For the text-containing cell, return its midpoint in [x, y] coordinate format. 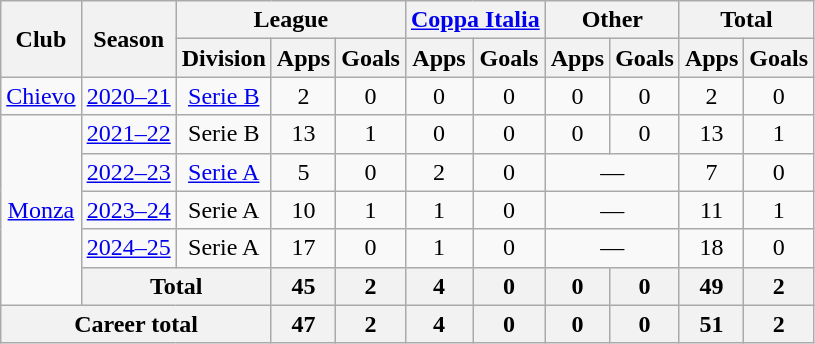
10 [303, 210]
2021–22 [128, 134]
2020–21 [128, 96]
Division [224, 58]
17 [303, 248]
Club [41, 39]
2022–23 [128, 172]
18 [711, 248]
Career total [136, 324]
7 [711, 172]
Monza [41, 210]
5 [303, 172]
2023–24 [128, 210]
45 [303, 286]
League [290, 20]
11 [711, 210]
51 [711, 324]
Chievo [41, 96]
47 [303, 324]
Coppa Italia [475, 20]
Other [612, 20]
Season [128, 39]
2024–25 [128, 248]
49 [711, 286]
